Identify which cell holds the provided text, then report its [X, Y] central coordinate. 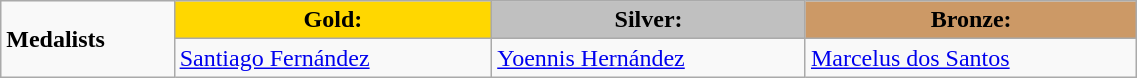
Gold: [333, 20]
Marcelus dos Santos [970, 58]
Santiago Fernández [333, 58]
Bronze: [970, 20]
Yoennis Hernández [649, 58]
Silver: [649, 20]
Medalists [88, 39]
